Return the (X, Y) coordinate for the center point of the cell that contains the specified text.  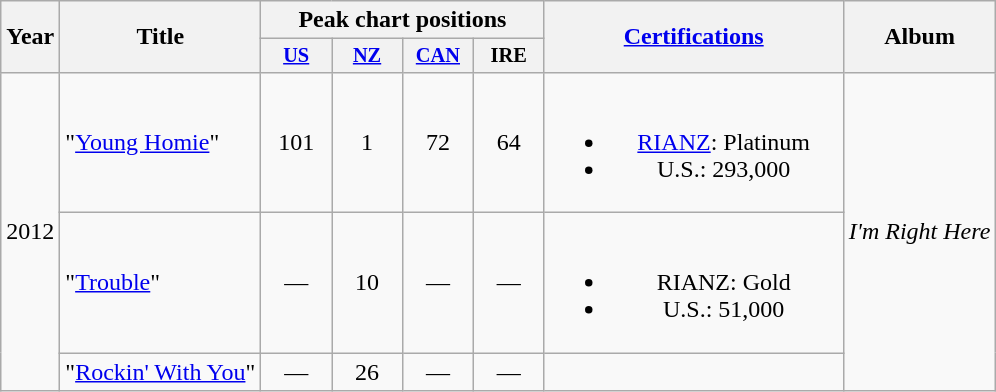
Year (30, 37)
CAN (438, 56)
US (296, 56)
Title (160, 37)
64 (508, 142)
Album (920, 37)
RIANZ: PlatinumU.S.: 293,000 (694, 142)
Peak chart positions (402, 20)
Certifications (694, 37)
72 (438, 142)
"Trouble" (160, 283)
"Young Homie" (160, 142)
10 (368, 283)
2012 (30, 231)
1 (368, 142)
"Rockin' With You" (160, 372)
IRE (508, 56)
I'm Right Here (920, 231)
NZ (368, 56)
101 (296, 142)
26 (368, 372)
RIANZ: GoldU.S.: 51,000 (694, 283)
